From the cell containing the given text, extract its center point as (x, y) coordinate. 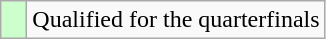
Qualified for the quarterfinals (176, 20)
